Detect which cell encompasses the target text, then output its [X, Y] center coordinate. 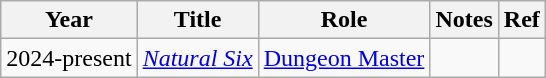
Dungeon Master [344, 58]
2024-present [69, 58]
Title [198, 20]
Ref [522, 20]
Notes [464, 20]
Role [344, 20]
Year [69, 20]
Natural Six [198, 58]
